Return [x, y] of the center of cell containing provided text 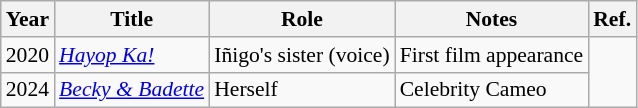
Becky & Badette [132, 90]
2024 [28, 90]
Ref. [612, 19]
Title [132, 19]
Celebrity Cameo [492, 90]
Herself [302, 90]
First film appearance [492, 55]
Role [302, 19]
2020 [28, 55]
Iñigo's sister (voice) [302, 55]
Notes [492, 19]
Hayop Ka! [132, 55]
Year [28, 19]
